Search for the cell housing the specified text and yield its [x, y] center coordinate. 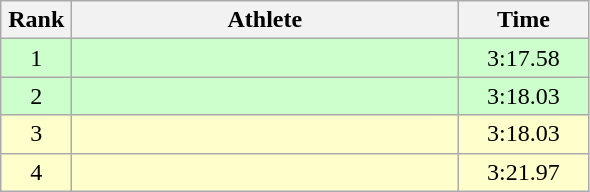
Rank [36, 20]
3:17.58 [524, 58]
3 [36, 134]
1 [36, 58]
Athlete [265, 20]
Time [524, 20]
2 [36, 96]
4 [36, 172]
3:21.97 [524, 172]
